Find where the given text appears and provide that cell's center as (X, Y) coordinate. 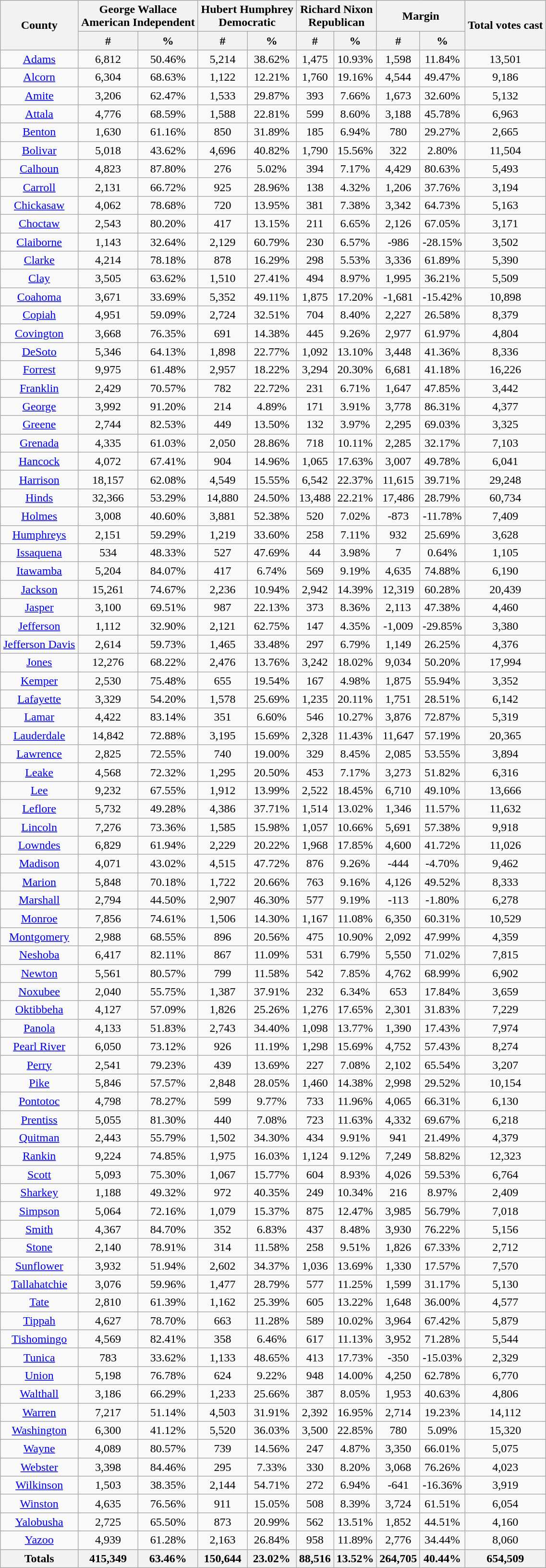
15.05% (272, 1504)
Forrest (39, 370)
36.03% (272, 1431)
73.36% (168, 827)
704 (315, 315)
1,475 (315, 59)
22.21% (355, 498)
45.78% (442, 114)
22.37% (355, 479)
11.19% (272, 1046)
33.48% (272, 644)
9,918 (505, 827)
84.07% (168, 571)
Oktibbeha (39, 1010)
20.22% (272, 845)
720 (222, 205)
78.68% (168, 205)
14,842 (109, 735)
2,725 (109, 1522)
4,127 (109, 1010)
10.94% (272, 589)
7.66% (355, 96)
4,376 (505, 644)
3,668 (109, 333)
71.28% (442, 1339)
5,390 (505, 260)
74.85% (168, 1156)
68.55% (168, 937)
19.16% (355, 77)
8.20% (355, 1467)
3,380 (505, 626)
60,734 (505, 498)
1,852 (398, 1522)
25.39% (272, 1302)
6,316 (505, 772)
7,018 (505, 1211)
Lowndes (39, 845)
3,502 (505, 242)
Humphreys (39, 535)
4,062 (109, 205)
-1,681 (398, 297)
Copiah (39, 315)
32,366 (109, 498)
Chickasaw (39, 205)
3,186 (109, 1394)
4,359 (505, 937)
1,124 (315, 1156)
Sharkey (39, 1193)
5,075 (505, 1449)
34.40% (272, 1028)
2,329 (505, 1357)
5,509 (505, 279)
16,226 (505, 370)
60.31% (442, 919)
19.00% (272, 754)
2,443 (109, 1138)
52.38% (272, 516)
50.46% (168, 59)
Leake (39, 772)
17.85% (355, 845)
3,171 (505, 223)
Claiborne (39, 242)
4,367 (109, 1229)
5.09% (442, 1431)
6,300 (109, 1431)
1,036 (315, 1266)
2,392 (315, 1412)
32.51% (272, 315)
1,122 (222, 77)
14.96% (272, 461)
14.00% (355, 1375)
84.70% (168, 1229)
-873 (398, 516)
17.73% (355, 1357)
4,600 (398, 845)
Covington (39, 333)
2,102 (398, 1065)
2,724 (222, 315)
3.98% (355, 553)
1,065 (315, 461)
Hancock (39, 461)
20,439 (505, 589)
59.73% (168, 644)
74.61% (168, 919)
5,732 (109, 808)
1,477 (222, 1284)
Lauderdale (39, 735)
3,505 (109, 279)
47.69% (272, 553)
51.83% (168, 1028)
13.02% (355, 808)
-29.85% (442, 626)
6,278 (505, 900)
740 (222, 754)
59.96% (168, 1284)
1,057 (315, 827)
4.98% (355, 681)
22.77% (272, 352)
3,952 (398, 1339)
66.72% (168, 187)
-113 (398, 900)
65.54% (442, 1065)
13.15% (272, 223)
4,160 (505, 1522)
227 (315, 1065)
4,422 (109, 717)
61.51% (442, 1504)
3,352 (505, 681)
37.76% (442, 187)
3,628 (505, 535)
57.38% (442, 827)
Tippah (39, 1321)
9.22% (272, 1375)
12.21% (272, 77)
2,236 (222, 589)
49.10% (442, 790)
5,055 (109, 1120)
Coahoma (39, 297)
14.39% (355, 589)
604 (315, 1175)
2,113 (398, 608)
437 (315, 1229)
84.46% (168, 1467)
5,561 (109, 973)
1,235 (315, 699)
1,346 (398, 808)
1,098 (315, 1028)
Monroe (39, 919)
29.87% (272, 96)
2,121 (222, 626)
1,092 (315, 352)
61.03% (168, 443)
1,330 (398, 1266)
12,276 (109, 662)
150,644 (222, 1558)
7,570 (505, 1266)
Pearl River (39, 1046)
5,520 (222, 1431)
1,112 (109, 626)
3,273 (398, 772)
5,198 (109, 1375)
3,876 (398, 717)
876 (315, 864)
2,543 (109, 223)
5,846 (109, 1083)
297 (315, 644)
41.12% (168, 1431)
1,898 (222, 352)
County (39, 25)
38.35% (168, 1485)
Jefferson Davis (39, 644)
6,218 (505, 1120)
925 (222, 187)
2,602 (222, 1266)
16.29% (272, 260)
4.35% (355, 626)
Clay (39, 279)
2,541 (109, 1065)
Neshoba (39, 955)
57.43% (442, 1046)
32.17% (442, 443)
4,429 (398, 169)
13.51% (355, 1522)
352 (222, 1229)
17.63% (355, 461)
15,261 (109, 589)
Carroll (39, 187)
61.97% (442, 333)
4,696 (222, 150)
2,092 (398, 937)
19.23% (442, 1412)
185 (315, 132)
2,301 (398, 1010)
264,705 (398, 1558)
2,614 (109, 644)
911 (222, 1504)
932 (398, 535)
1,460 (315, 1083)
Lincoln (39, 827)
13.77% (355, 1028)
6.83% (272, 1229)
7.33% (272, 1467)
2,810 (109, 1302)
78.18% (168, 260)
50.20% (442, 662)
49.78% (442, 461)
1,647 (398, 388)
3,008 (109, 516)
13.76% (272, 662)
13,488 (315, 498)
Totals (39, 1558)
653 (398, 992)
15,320 (505, 1431)
31.83% (442, 1010)
867 (222, 955)
9.16% (355, 882)
8,379 (505, 315)
38.62% (272, 59)
1,648 (398, 1302)
17.20% (355, 297)
25.66% (272, 1394)
81.30% (168, 1120)
2,476 (222, 662)
6.34% (355, 992)
Yazoo (39, 1540)
Richard NixonRepublican (336, 16)
39.71% (442, 479)
68.59% (168, 114)
66.31% (442, 1101)
5,346 (109, 352)
73.12% (168, 1046)
654,509 (505, 1558)
Washington (39, 1431)
Tallahatchie (39, 1284)
6,041 (505, 461)
5,018 (109, 150)
2,229 (222, 845)
Webster (39, 1467)
16.03% (272, 1156)
13.10% (355, 352)
5,691 (398, 827)
167 (315, 681)
66.01% (442, 1449)
-641 (398, 1485)
61.39% (168, 1302)
Prentiss (39, 1120)
3,881 (222, 516)
29.52% (442, 1083)
28.51% (442, 699)
1,067 (222, 1175)
63.62% (168, 279)
-986 (398, 242)
75.48% (168, 681)
33.62% (168, 1357)
Clarke (39, 260)
74.88% (442, 571)
4,569 (109, 1339)
3,932 (109, 1266)
7,276 (109, 827)
1,578 (222, 699)
5,093 (109, 1175)
231 (315, 388)
13.22% (355, 1302)
4,071 (109, 864)
14.56% (272, 1449)
82.11% (168, 955)
33.69% (168, 297)
26.58% (442, 315)
71.02% (442, 955)
783 (109, 1357)
546 (315, 717)
5.02% (272, 169)
10.90% (355, 937)
Madison (39, 864)
15.37% (272, 1211)
1,219 (222, 535)
Jones (39, 662)
Noxubee (39, 992)
5,493 (505, 169)
61.89% (442, 260)
Calhoun (39, 169)
72.87% (442, 717)
76.26% (442, 1467)
6,142 (505, 699)
-350 (398, 1357)
4,065 (398, 1101)
330 (315, 1467)
4,379 (505, 1138)
1,276 (315, 1010)
2,050 (222, 443)
-11.78% (442, 516)
59.29% (168, 535)
2,131 (109, 187)
2,942 (315, 589)
18,157 (109, 479)
Greene (39, 425)
Scott (39, 1175)
10,898 (505, 297)
1,599 (398, 1284)
14,880 (222, 498)
2,977 (398, 333)
6,190 (505, 571)
4,549 (222, 479)
2,144 (222, 1485)
6.46% (272, 1339)
6,304 (109, 77)
Leflore (39, 808)
Lee (39, 790)
Union (39, 1375)
4,026 (398, 1175)
5,848 (109, 882)
8.40% (355, 315)
249 (315, 1193)
88,516 (315, 1558)
63.46% (168, 1558)
8,060 (505, 1540)
Wilkinson (39, 1485)
494 (315, 279)
74.67% (168, 589)
4,762 (398, 973)
33.60% (272, 535)
2,085 (398, 754)
8.93% (355, 1175)
948 (315, 1375)
4,023 (505, 1467)
46.30% (272, 900)
20.56% (272, 937)
9.12% (355, 1156)
Marion (39, 882)
527 (222, 553)
55.94% (442, 681)
51.14% (168, 1412)
Simpson (39, 1211)
2,163 (222, 1540)
247 (315, 1449)
2,825 (109, 754)
41.36% (442, 352)
9,462 (505, 864)
171 (315, 406)
62.47% (168, 96)
Sunflower (39, 1266)
6,902 (505, 973)
475 (315, 937)
Tunica (39, 1357)
739 (222, 1449)
47.38% (442, 608)
56.79% (442, 1211)
28.05% (272, 1083)
2,140 (109, 1248)
11.08% (355, 919)
381 (315, 205)
22.72% (272, 388)
62.78% (442, 1375)
4,214 (109, 260)
4.89% (272, 406)
589 (315, 1321)
13.95% (272, 205)
5,319 (505, 717)
987 (222, 608)
8.36% (355, 608)
3,398 (109, 1467)
4,332 (398, 1120)
69.03% (442, 425)
763 (315, 882)
534 (109, 553)
Warren (39, 1412)
4,798 (109, 1101)
Stone (39, 1248)
4,806 (505, 1394)
Jackson (39, 589)
531 (315, 955)
4,126 (398, 882)
3,442 (505, 388)
4,804 (505, 333)
453 (315, 772)
29,248 (505, 479)
926 (222, 1046)
10.27% (355, 717)
605 (315, 1302)
214 (222, 406)
394 (315, 169)
1,585 (222, 827)
3,207 (505, 1065)
11.57% (442, 808)
54.20% (168, 699)
6.57% (355, 242)
72.55% (168, 754)
11.43% (355, 735)
78.27% (168, 1101)
70.57% (168, 388)
11.13% (355, 1339)
1,162 (222, 1302)
Hinds (39, 498)
76.35% (168, 333)
1,390 (398, 1028)
5,204 (109, 571)
8.05% (355, 1394)
Amite (39, 96)
Montgomery (39, 937)
562 (315, 1522)
22.81% (272, 114)
3,329 (109, 699)
55.75% (168, 992)
34.44% (442, 1540)
19.54% (272, 681)
-15.42% (442, 297)
1,673 (398, 96)
9,186 (505, 77)
Marshall (39, 900)
3,242 (315, 662)
80.63% (442, 169)
76.78% (168, 1375)
799 (222, 973)
4,072 (109, 461)
4,377 (505, 406)
4,752 (398, 1046)
3,068 (398, 1467)
54.71% (272, 1485)
3,206 (109, 96)
2,744 (109, 425)
13,501 (505, 59)
68.99% (442, 973)
11.63% (355, 1120)
2,794 (109, 900)
6,681 (398, 370)
782 (222, 388)
1,514 (315, 808)
3,325 (505, 425)
Tate (39, 1302)
80.20% (168, 223)
6,417 (109, 955)
8,336 (505, 352)
4,568 (109, 772)
4,577 (505, 1302)
Itawamba (39, 571)
17,994 (505, 662)
49.32% (168, 1193)
47.72% (272, 864)
44.50% (168, 900)
1,206 (398, 187)
5,352 (222, 297)
276 (222, 169)
Issaquena (39, 553)
7.38% (355, 205)
40.44% (442, 1558)
2,040 (109, 992)
4,503 (222, 1412)
40.60% (168, 516)
George (39, 406)
5,879 (505, 1321)
1,133 (222, 1357)
Rankin (39, 1156)
18.22% (272, 370)
59.09% (168, 315)
26.84% (272, 1540)
21.49% (442, 1138)
72.32% (168, 772)
4,939 (109, 1540)
53.29% (168, 498)
3,778 (398, 406)
2,665 (505, 132)
3,919 (505, 1485)
32.60% (442, 96)
1,968 (315, 845)
78.91% (168, 1248)
1,912 (222, 790)
41.18% (442, 370)
-28.15% (442, 242)
6.71% (355, 388)
4,544 (398, 77)
17.84% (442, 992)
3,336 (398, 260)
69.51% (168, 608)
Margin (421, 16)
9,224 (109, 1156)
9.51% (355, 1248)
62.08% (168, 479)
138 (315, 187)
6,812 (109, 59)
3,350 (398, 1449)
624 (222, 1375)
1,105 (505, 553)
1,503 (109, 1485)
9.91% (355, 1138)
11.25% (355, 1284)
9,232 (109, 790)
445 (315, 333)
Yalobusha (39, 1522)
358 (222, 1339)
434 (315, 1138)
878 (222, 260)
3,985 (398, 1211)
37.91% (272, 992)
Tishomingo (39, 1339)
2,328 (315, 735)
Alcorn (39, 77)
Holmes (39, 516)
1,751 (398, 699)
32.90% (168, 626)
Walthall (39, 1394)
230 (315, 242)
11.89% (355, 1540)
26.25% (442, 644)
7,856 (109, 919)
Grenada (39, 443)
508 (315, 1504)
49.52% (442, 882)
11,504 (505, 150)
6,050 (109, 1046)
211 (315, 223)
2,522 (315, 790)
Hubert HumphreyDemocratic (247, 16)
7,103 (505, 443)
Smith (39, 1229)
27.41% (272, 279)
440 (222, 1120)
51.94% (168, 1266)
47.99% (442, 937)
2.80% (442, 150)
4,133 (109, 1028)
958 (315, 1540)
31.89% (272, 132)
Kemper (39, 681)
439 (222, 1065)
36.21% (442, 279)
17.43% (442, 1028)
3,188 (398, 114)
10.93% (355, 59)
655 (222, 681)
3,100 (109, 608)
70.18% (168, 882)
57.19% (442, 735)
1,298 (315, 1046)
48.33% (168, 553)
3.97% (355, 425)
1,790 (315, 150)
4,386 (222, 808)
873 (222, 1522)
2,848 (222, 1083)
Lawrence (39, 754)
10.34% (355, 1193)
2,998 (398, 1083)
2,129 (222, 242)
2,530 (109, 681)
5,132 (505, 96)
6.74% (272, 571)
11.09% (272, 955)
6,963 (505, 114)
415,349 (109, 1558)
1,510 (222, 279)
Bolivar (39, 150)
Lafayette (39, 699)
4,951 (109, 315)
75.30% (168, 1175)
1,533 (222, 96)
7,974 (505, 1028)
67.33% (442, 1248)
Adams (39, 59)
57.57% (168, 1083)
Choctaw (39, 223)
295 (222, 1467)
10.66% (355, 827)
62.75% (272, 626)
20.11% (355, 699)
2,429 (109, 388)
1,502 (222, 1138)
718 (315, 443)
6,350 (398, 919)
12,323 (505, 1156)
65.50% (168, 1522)
272 (315, 1485)
61.16% (168, 132)
36.00% (442, 1302)
904 (222, 461)
314 (222, 1248)
2,743 (222, 1028)
1,506 (222, 919)
2,714 (398, 1412)
329 (315, 754)
3,894 (505, 754)
4,335 (109, 443)
34.30% (272, 1138)
6,764 (505, 1175)
2,907 (222, 900)
18.02% (355, 662)
9,034 (398, 662)
972 (222, 1193)
3,007 (398, 461)
216 (398, 1193)
15.77% (272, 1175)
86.31% (442, 406)
61.28% (168, 1540)
3,342 (398, 205)
1,953 (398, 1394)
3,448 (398, 352)
31.91% (272, 1412)
76.56% (168, 1504)
22.13% (272, 608)
1,387 (222, 992)
1,598 (398, 59)
4.87% (355, 1449)
1,975 (222, 1156)
14.30% (272, 919)
11,632 (505, 808)
3,671 (109, 297)
55.79% (168, 1138)
-1.80% (442, 900)
Jasper (39, 608)
11.84% (442, 59)
83.14% (168, 717)
3,076 (109, 1284)
67.55% (168, 790)
53.55% (442, 754)
8.45% (355, 754)
3,659 (505, 992)
6,054 (505, 1504)
68.63% (168, 77)
72.16% (168, 1211)
6,542 (315, 479)
Winston (39, 1504)
Benton (39, 132)
Total votes cast (505, 25)
10.11% (355, 443)
72.88% (168, 735)
17.57% (442, 1266)
8,274 (505, 1046)
51.82% (442, 772)
520 (315, 516)
34.37% (272, 1266)
1,995 (398, 279)
Jefferson (39, 626)
40.82% (272, 150)
7.11% (355, 535)
1,465 (222, 644)
11.96% (355, 1101)
5,130 (505, 1284)
-16.36% (442, 1485)
DeSoto (39, 352)
28.86% (272, 443)
2,776 (398, 1540)
-15.03% (442, 1357)
1,149 (398, 644)
6.65% (355, 223)
82.53% (168, 425)
11.28% (272, 1321)
393 (315, 96)
5.53% (355, 260)
4,776 (109, 114)
449 (222, 425)
941 (398, 1138)
17,486 (398, 498)
1,295 (222, 772)
7 (398, 553)
4,823 (109, 169)
87.80% (168, 169)
15.55% (272, 479)
61.94% (168, 845)
44.51% (442, 1522)
4,250 (398, 1375)
11,615 (398, 479)
13.50% (272, 425)
16.95% (355, 1412)
Wayne (39, 1449)
1,079 (222, 1211)
20,365 (505, 735)
14,112 (505, 1412)
3,724 (398, 1504)
5,156 (505, 1229)
5,550 (398, 955)
Franklin (39, 388)
10,154 (505, 1083)
7,249 (398, 1156)
58.82% (442, 1156)
67.42% (442, 1321)
11,647 (398, 735)
10,529 (505, 919)
82.41% (168, 1339)
41.72% (442, 845)
69.67% (442, 1120)
Attala (39, 114)
6.60% (272, 717)
6,710 (398, 790)
64.13% (168, 352)
1,143 (109, 242)
2,285 (398, 443)
617 (315, 1339)
2,126 (398, 223)
15.98% (272, 827)
3,500 (315, 1431)
Quitman (39, 1138)
3,964 (398, 1321)
9,975 (109, 370)
60.28% (442, 589)
8,333 (505, 882)
24.50% (272, 498)
4,089 (109, 1449)
132 (315, 425)
875 (315, 1211)
10.02% (355, 1321)
Pontotoc (39, 1101)
60.79% (272, 242)
91.20% (168, 406)
4,460 (505, 608)
322 (398, 150)
40.63% (442, 1394)
542 (315, 973)
59.53% (442, 1175)
43.02% (168, 864)
7,229 (505, 1010)
7.02% (355, 516)
8.60% (355, 114)
351 (222, 717)
13.52% (355, 1558)
5,214 (222, 59)
Pike (39, 1083)
8.39% (355, 1504)
-1,009 (398, 626)
1,167 (315, 919)
8.48% (355, 1229)
387 (315, 1394)
78.70% (168, 1321)
7,409 (505, 516)
232 (315, 992)
1,188 (109, 1193)
2,712 (505, 1248)
Harrison (39, 479)
79.23% (168, 1065)
569 (315, 571)
22.85% (355, 1431)
68.22% (168, 662)
40.35% (272, 1193)
George WallaceAmerican Independent (138, 16)
Perry (39, 1065)
147 (315, 626)
-444 (398, 864)
1,722 (222, 882)
67.41% (168, 461)
48.65% (272, 1357)
49.28% (168, 808)
49.47% (442, 77)
49.11% (272, 297)
5,064 (109, 1211)
Lamar (39, 717)
413 (315, 1357)
13.99% (272, 790)
2,227 (398, 315)
44 (315, 553)
733 (315, 1101)
850 (222, 132)
7,217 (109, 1412)
1,630 (109, 132)
3,992 (109, 406)
7.85% (355, 973)
3,294 (315, 370)
Panola (39, 1028)
4,627 (109, 1321)
298 (315, 260)
61.48% (168, 370)
7,815 (505, 955)
20.66% (272, 882)
2,957 (222, 370)
6,829 (109, 845)
-4.70% (442, 864)
28.96% (272, 187)
11,026 (505, 845)
3.91% (355, 406)
20.99% (272, 1522)
18.45% (355, 790)
67.05% (442, 223)
3,194 (505, 187)
15.56% (355, 150)
373 (315, 608)
31.17% (442, 1284)
37.71% (272, 808)
47.85% (442, 388)
76.22% (442, 1229)
25.26% (272, 1010)
3,930 (398, 1229)
3,195 (222, 735)
64.73% (442, 205)
896 (222, 937)
2,151 (109, 535)
23.02% (272, 1558)
17.65% (355, 1010)
4,515 (222, 864)
6,130 (505, 1101)
Newton (39, 973)
12,319 (398, 589)
691 (222, 333)
1,760 (315, 77)
9.77% (272, 1101)
20.50% (272, 772)
5,544 (505, 1339)
2,295 (398, 425)
1,233 (222, 1394)
723 (315, 1120)
57.09% (168, 1010)
43.62% (168, 150)
5,163 (505, 205)
6,770 (505, 1375)
32.64% (168, 242)
2,409 (505, 1193)
29.27% (442, 132)
0.64% (442, 553)
20.30% (355, 370)
2,988 (109, 937)
13,666 (505, 790)
66.29% (168, 1394)
12.47% (355, 1211)
1,588 (222, 114)
4.32% (355, 187)
663 (222, 1321)
